Capture the cell that displays the provided text and extract its (X, Y) central coordinate. 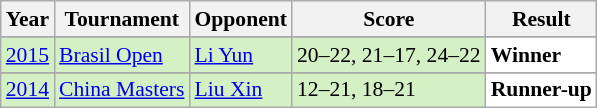
Result (542, 19)
Opponent (240, 19)
Tournament (122, 19)
Liu Xin (240, 90)
Winner (542, 55)
20–22, 21–17, 24–22 (389, 55)
Li Yun (240, 55)
Year (28, 19)
Runner-up (542, 90)
2014 (28, 90)
Score (389, 19)
China Masters (122, 90)
2015 (28, 55)
12–21, 18–21 (389, 90)
Brasil Open (122, 55)
